For the text-containing cell, return its midpoint in [X, Y] coordinate format. 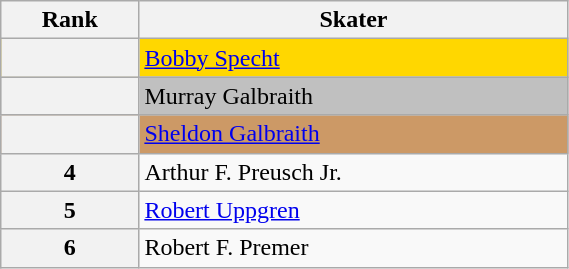
Sheldon Galbraith [354, 134]
6 [70, 248]
4 [70, 172]
Bobby Specht [354, 58]
Skater [354, 20]
Murray Galbraith [354, 96]
Robert Uppgren [354, 210]
Arthur F. Preusch Jr. [354, 172]
5 [70, 210]
Rank [70, 20]
Robert F. Premer [354, 248]
